Determine the [x, y] coordinate at the center of the cell enclosing the given text.  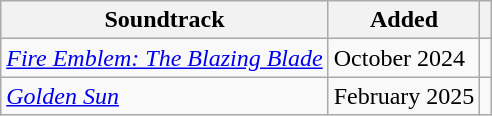
October 2024 [404, 58]
Fire Emblem: The Blazing Blade [164, 58]
Golden Sun [164, 96]
February 2025 [404, 96]
Added [404, 20]
Soundtrack [164, 20]
